Identify which cell holds the provided text, then report its [x, y] central coordinate. 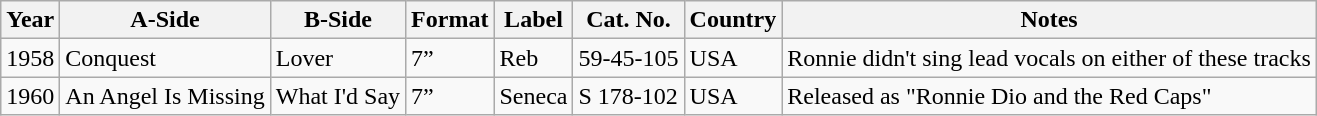
Conquest [165, 58]
Label [534, 20]
B-Side [338, 20]
Lover [338, 58]
Notes [1050, 20]
1958 [30, 58]
1960 [30, 96]
59-45-105 [628, 58]
Format [450, 20]
Year [30, 20]
Cat. No. [628, 20]
Seneca [534, 96]
S 178-102 [628, 96]
Reb [534, 58]
A-Side [165, 20]
What I'd Say [338, 96]
Country [733, 20]
Ronnie didn't sing lead vocals on either of these tracks [1050, 58]
An Angel Is Missing [165, 96]
Released as "Ronnie Dio and the Red Caps" [1050, 96]
